Detect which cell encompasses the target text, then output its (x, y) center coordinate. 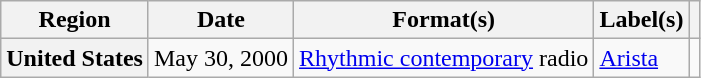
United States (75, 58)
Rhythmic contemporary radio (444, 58)
Region (75, 20)
Format(s) (444, 20)
Label(s) (642, 20)
May 30, 2000 (220, 58)
Arista (642, 58)
Date (220, 20)
